Pinpoint the cell where the given text exists, returning its [x, y] midpoint coordinate. 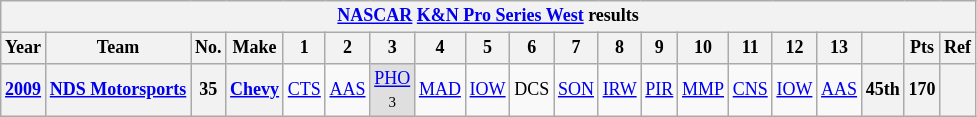
2 [348, 48]
2009 [24, 90]
Year [24, 48]
12 [794, 48]
PHO3 [392, 90]
170 [922, 90]
DCS [532, 90]
13 [840, 48]
MMP [704, 90]
Ref [958, 48]
NDS Motorsports [118, 90]
45th [882, 90]
CTS [304, 90]
Team [118, 48]
CNS [750, 90]
PIR [660, 90]
5 [488, 48]
4 [440, 48]
35 [208, 90]
6 [532, 48]
MAD [440, 90]
1 [304, 48]
9 [660, 48]
NASCAR K&N Pro Series West results [488, 16]
Chevy [255, 90]
Pts [922, 48]
IRW [620, 90]
No. [208, 48]
Make [255, 48]
11 [750, 48]
10 [704, 48]
3 [392, 48]
7 [576, 48]
SON [576, 90]
8 [620, 48]
